Provide the (x, y) coordinate of the cell's center where the given text is located.  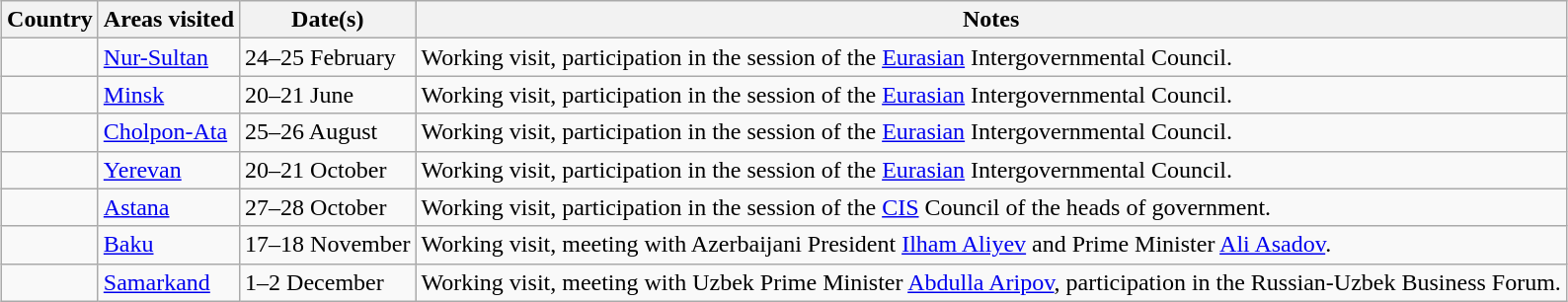
Date(s) (328, 20)
Nur-Sultan (168, 57)
Areas visited (168, 20)
27–28 October (328, 207)
Minsk (168, 95)
Country (50, 20)
Working visit, meeting with Uzbek Prime Minister Abdulla Aripov, participation in the Russian-Uzbek Business Forum. (991, 282)
Working visit, meeting with Azerbaijani President Ilham Aliyev and Prime Minister Ali Asadov. (991, 245)
Samarkand (168, 282)
20–21 June (328, 95)
17–18 November (328, 245)
Cholpon-Ata (168, 132)
Working visit, participation in the session of the CIS Council of the heads of government. (991, 207)
Yerevan (168, 170)
1–2 December (328, 282)
25–26 August (328, 132)
Baku (168, 245)
20–21 October (328, 170)
Astana (168, 207)
Notes (991, 20)
24–25 February (328, 57)
